Locate the cell with the specified text and output its (X, Y) center coordinate. 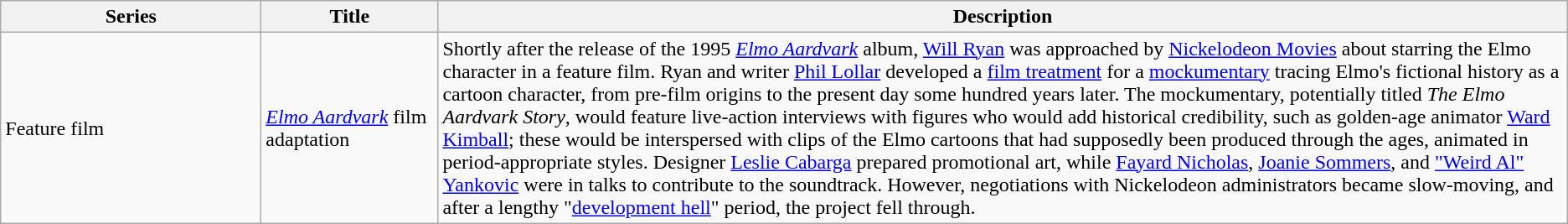
Elmo Aardvark film adaptation (350, 128)
Feature film (131, 128)
Title (350, 17)
Description (1003, 17)
Series (131, 17)
